Locate the cell with the specified text and output its (x, y) center coordinate. 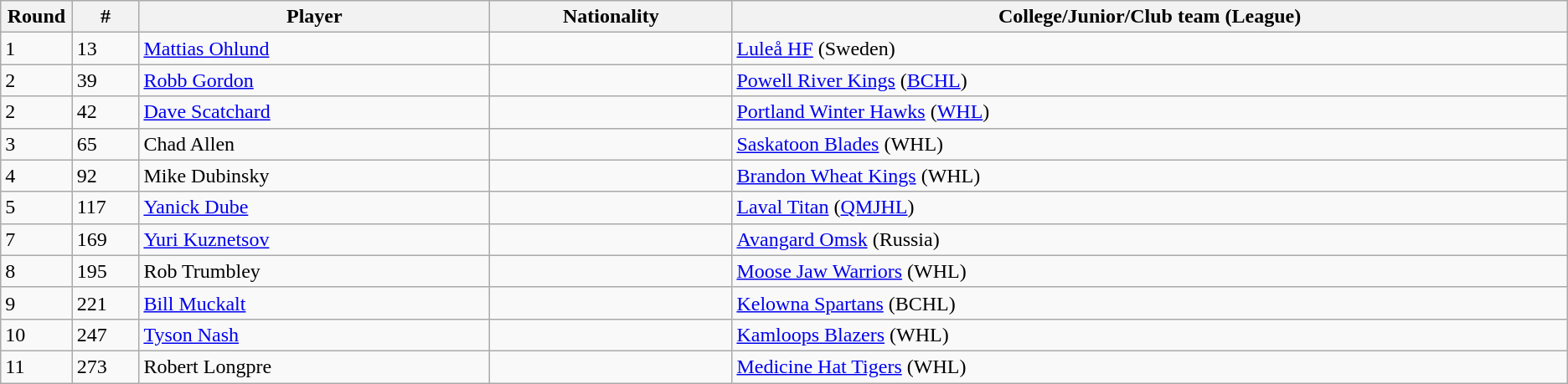
Chad Allen (315, 144)
13 (106, 49)
42 (106, 112)
Robert Longpre (315, 366)
Laval Titan (QMJHL) (1149, 207)
92 (106, 176)
65 (106, 144)
195 (106, 271)
Luleå HF (Sweden) (1149, 49)
# (106, 17)
39 (106, 80)
273 (106, 366)
Saskatoon Blades (WHL) (1149, 144)
9 (37, 303)
11 (37, 366)
Avangard Omsk (Russia) (1149, 239)
7 (37, 239)
Yuri Kuznetsov (315, 239)
4 (37, 176)
117 (106, 207)
Rob Trumbley (315, 271)
Brandon Wheat Kings (WHL) (1149, 176)
Medicine Hat Tigers (WHL) (1149, 366)
169 (106, 239)
Mike Dubinsky (315, 176)
1 (37, 49)
Mattias Ohlund (315, 49)
221 (106, 303)
10 (37, 335)
Kelowna Spartans (BCHL) (1149, 303)
Portland Winter Hawks (WHL) (1149, 112)
Robb Gordon (315, 80)
Moose Jaw Warriors (WHL) (1149, 271)
Player (315, 17)
Yanick Dube (315, 207)
Nationality (611, 17)
3 (37, 144)
Kamloops Blazers (WHL) (1149, 335)
Dave Scatchard (315, 112)
Powell River Kings (BCHL) (1149, 80)
8 (37, 271)
Tyson Nash (315, 335)
Round (37, 17)
Bill Muckalt (315, 303)
247 (106, 335)
5 (37, 207)
College/Junior/Club team (League) (1149, 17)
